Capture the cell that displays the provided text and extract its [X, Y] central coordinate. 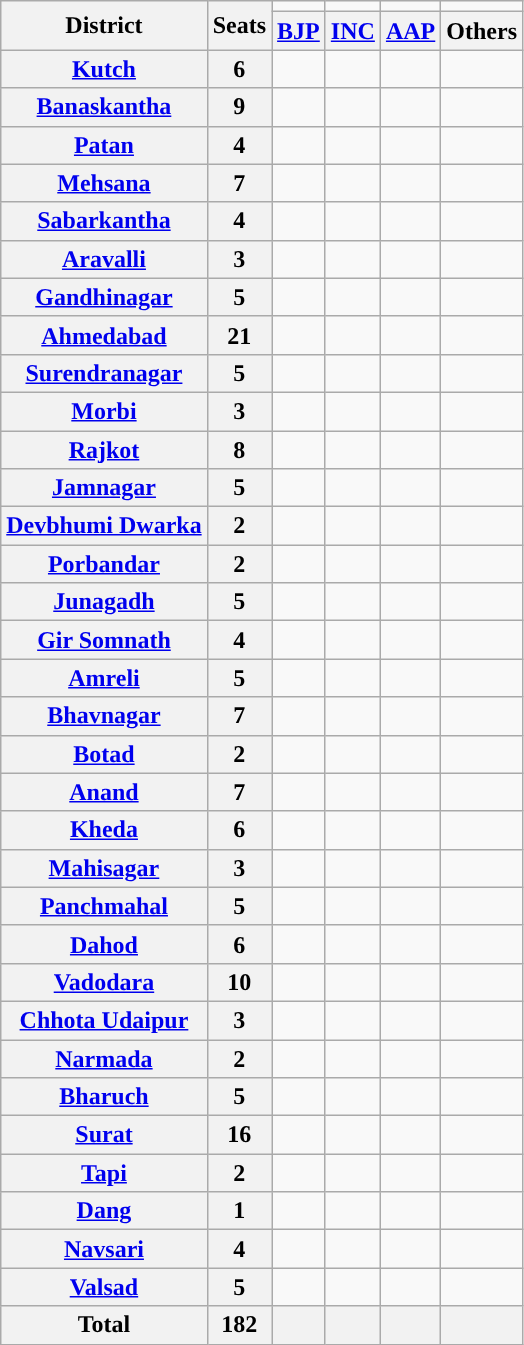
Others [482, 31]
Seats [239, 26]
182 [239, 1325]
Tapi [104, 1173]
Total [104, 1325]
Anand [104, 792]
Rajkot [104, 449]
Surendranagar [104, 373]
Morbi [104, 411]
Surat [104, 1135]
BJP [299, 31]
1 [239, 1211]
Dahod [104, 944]
9 [239, 107]
Dang [104, 1211]
Patan [104, 145]
Kutch [104, 69]
Chhota Udaipur [104, 1020]
Devbhumi Dwarka [104, 526]
INC [352, 31]
Kheda [104, 830]
Amreli [104, 678]
Navsari [104, 1249]
AAP [410, 31]
Valsad [104, 1287]
District [104, 26]
Vadodara [104, 982]
Junagadh [104, 602]
16 [239, 1135]
Bharuch [104, 1097]
Mahisagar [104, 868]
Gandhinagar [104, 297]
21 [239, 335]
Jamnagar [104, 488]
10 [239, 982]
Narmada [104, 1059]
Panchmahal [104, 906]
Botad [104, 754]
Ahmedabad [104, 335]
Aravalli [104, 259]
8 [239, 449]
Banaskantha [104, 107]
Gir Somnath [104, 640]
Mehsana [104, 183]
Bhavnagar [104, 716]
Sabarkantha [104, 221]
Porbandar [104, 564]
